Identify which cell holds the provided text, then report its (X, Y) central coordinate. 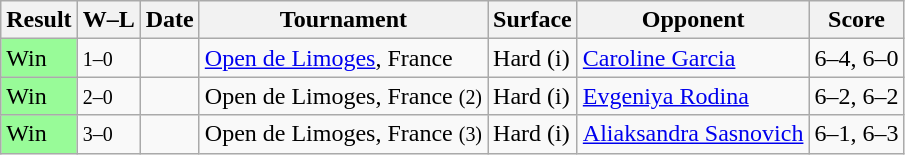
Open de Limoges, France (3) (343, 134)
Evgeniya Rodina (693, 96)
Caroline Garcia (693, 58)
6–4, 6–0 (856, 58)
Score (856, 20)
Tournament (343, 20)
6–1, 6–3 (856, 134)
6–2, 6–2 (856, 96)
Result (39, 20)
1–0 (108, 58)
Date (170, 20)
Aliaksandra Sasnovich (693, 134)
W–L (108, 20)
Surface (533, 20)
3–0 (108, 134)
Open de Limoges, France (2) (343, 96)
2–0 (108, 96)
Opponent (693, 20)
Open de Limoges, France (343, 58)
